For the text-containing cell, return its midpoint in [X, Y] coordinate format. 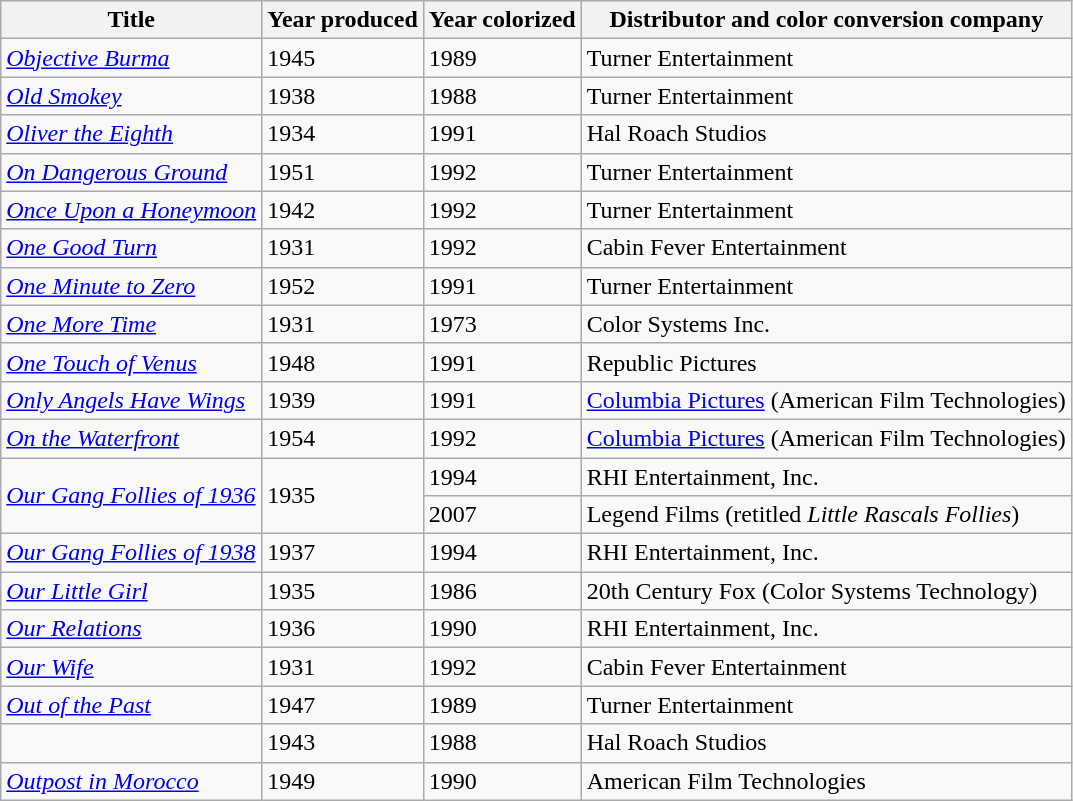
1934 [343, 134]
2007 [502, 515]
On the Waterfront [132, 438]
One Good Turn [132, 248]
Once Upon a Honeymoon [132, 210]
Our Wife [132, 667]
On Dangerous Ground [132, 172]
Color Systems Inc. [826, 324]
Oliver the Eighth [132, 134]
Out of the Past [132, 705]
Outpost in Morocco [132, 781]
One Minute to Zero [132, 286]
One Touch of Venus [132, 362]
1949 [343, 781]
Legend Films (retitled Little Rascals Follies) [826, 515]
1952 [343, 286]
Our Little Girl [132, 591]
1936 [343, 629]
1942 [343, 210]
Old Smokey [132, 96]
20th Century Fox (Color Systems Technology) [826, 591]
Title [132, 20]
1938 [343, 96]
1947 [343, 705]
American Film Technologies [826, 781]
Year produced [343, 20]
Our Relations [132, 629]
Our Gang Follies of 1936 [132, 496]
Our Gang Follies of 1938 [132, 553]
Distributor and color conversion company [826, 20]
1948 [343, 362]
1937 [343, 553]
1939 [343, 400]
1951 [343, 172]
One More Time [132, 324]
Objective Burma [132, 58]
1945 [343, 58]
1954 [343, 438]
1973 [502, 324]
Year colorized [502, 20]
1986 [502, 591]
Republic Pictures [826, 362]
Only Angels Have Wings [132, 400]
1943 [343, 743]
